Return (x, y) of the center of cell containing provided text 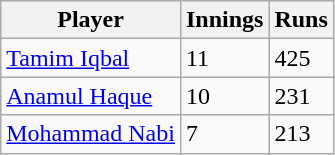
7 (224, 134)
Anamul Haque (91, 96)
231 (301, 96)
10 (224, 96)
11 (224, 58)
Mohammad Nabi (91, 134)
425 (301, 58)
Runs (301, 20)
Player (91, 20)
Tamim Iqbal (91, 58)
213 (301, 134)
Innings (224, 20)
